Find where the given text appears and provide that cell's center as (X, Y) coordinate. 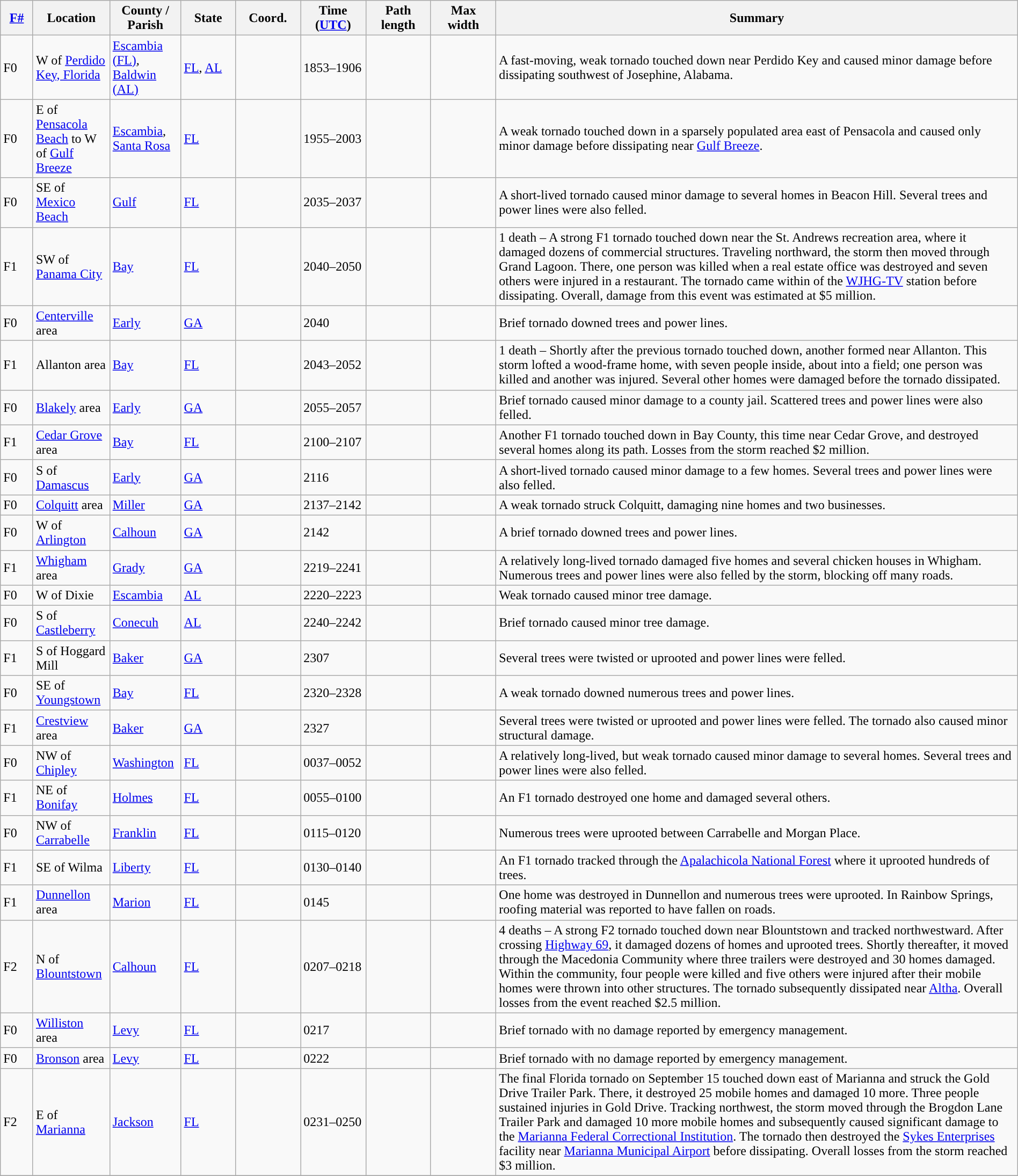
SE of Wilma (71, 868)
Williston area (71, 1030)
A weak tornado downed numerous trees and power lines. (757, 693)
2137–2142 (333, 505)
Cedar Grove area (71, 442)
Escambia (145, 596)
A brief tornado downed trees and power lines. (757, 533)
Brief tornado caused minor damage to a county jail. Scattered trees and power lines were also felled. (757, 407)
1853–1906 (333, 68)
An F1 tornado tracked through the Apalachicola National Forest where it uprooted hundreds of trees. (757, 868)
FL, AL (208, 68)
NW of Chipley (71, 763)
Path length (398, 18)
County / Parish (145, 18)
Marion (145, 902)
2142 (333, 533)
A relatively long-lived, but weak tornado caused minor damage to several homes. Several trees and power lines were also felled. (757, 763)
Coord. (267, 18)
Summary (757, 18)
2100–2107 (333, 442)
Liberty (145, 868)
Miller (145, 505)
Jackson (145, 1122)
0055–0100 (333, 798)
W of Perdido Key, Florida (71, 68)
Location (71, 18)
E of Marianna (71, 1122)
2040 (333, 323)
A weak tornado struck Colquitt, damaging nine homes and two businesses. (757, 505)
S of Castleberry (71, 623)
NW of Carrabelle (71, 832)
2043–2052 (333, 365)
Crestview area (71, 728)
SW of Panama City (71, 266)
Colquitt area (71, 505)
S of Hoggard Mill (71, 658)
2240–2242 (333, 623)
0217 (333, 1030)
2035–2037 (333, 202)
0145 (333, 902)
Dunnellon area (71, 902)
Conecuh (145, 623)
0222 (333, 1058)
Franklin (145, 832)
S of Damascus (71, 477)
W of Arlington (71, 533)
Gulf (145, 202)
SE of Mexico Beach (71, 202)
Several trees were twisted or uprooted and power lines were felled. (757, 658)
Bronson area (71, 1058)
2219–2241 (333, 567)
0115–0120 (333, 832)
1955–2003 (333, 139)
A short-lived tornado caused minor damage to several homes in Beacon Hill. Several trees and power lines were also felled. (757, 202)
Brief tornado downed trees and power lines. (757, 323)
Washington (145, 763)
2220–2223 (333, 596)
Centerville area (71, 323)
N of Blountstown (71, 967)
F# (17, 18)
An F1 tornado destroyed one home and damaged several others. (757, 798)
Escambia, Santa Rosa (145, 139)
State (208, 18)
Grady (145, 567)
Time (UTC) (333, 18)
Numerous trees were uprooted between Carrabelle and Morgan Place. (757, 832)
One home was destroyed in Dunnellon and numerous trees were uprooted. In Rainbow Springs, roofing material was reported to have fallen on roads. (757, 902)
Allanton area (71, 365)
Holmes (145, 798)
Escambia (FL), Baldwin (AL) (145, 68)
SE of Youngstown (71, 693)
2116 (333, 477)
2055–2057 (333, 407)
Blakely area (71, 407)
Weak tornado caused minor tree damage. (757, 596)
A fast-moving, weak tornado touched down near Perdido Key and caused minor damage before dissipating southwest of Josephine, Alabama. (757, 68)
E of Pensacola Beach to W of Gulf Breeze (71, 139)
2307 (333, 658)
Brief tornado caused minor tree damage. (757, 623)
A weak tornado touched down in a sparsely populated area east of Pensacola and caused only minor damage before dissipating near Gulf Breeze. (757, 139)
2327 (333, 728)
NE of Bonifay (71, 798)
W of Dixie (71, 596)
A short-lived tornado caused minor damage to a few homes. Several trees and power lines were also felled. (757, 477)
Whigham area (71, 567)
0037–0052 (333, 763)
0207–0218 (333, 967)
2320–2328 (333, 693)
0231–0250 (333, 1122)
Several trees were twisted or uprooted and power lines were felled. The tornado also caused minor structural damage. (757, 728)
Max width (463, 18)
2040–2050 (333, 266)
0130–0140 (333, 868)
